Pinpoint the cell where the given text exists, returning its (X, Y) midpoint coordinate. 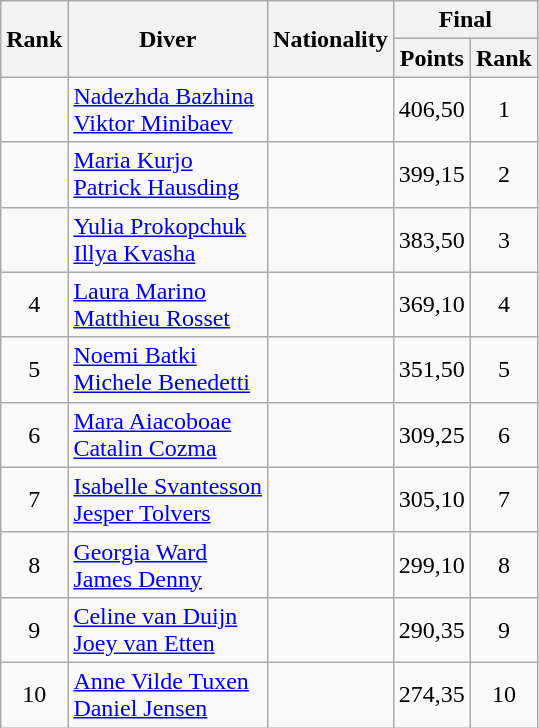
Maria KurjoPatrick Hausding (168, 174)
290,35 (432, 630)
Nadezhda BazhinaViktor Minibaev (168, 110)
Celine van DuijnJoey van Etten (168, 630)
305,10 (432, 500)
Isabelle SvantessonJesper Tolvers (168, 500)
Yulia ProkopchukIllya Kvasha (168, 240)
399,15 (432, 174)
369,10 (432, 304)
274,35 (432, 694)
3 (504, 240)
2 (504, 174)
Laura MarinoMatthieu Rosset (168, 304)
Points (432, 58)
Anne Vilde TuxenDaniel Jensen (168, 694)
Final (465, 20)
383,50 (432, 240)
Georgia WardJames Denny (168, 564)
Mara AiacoboaeCatalin Cozma (168, 434)
1 (504, 110)
351,50 (432, 370)
299,10 (432, 564)
406,50 (432, 110)
Diver (168, 39)
309,25 (432, 434)
Noemi BatkiMichele Benedetti (168, 370)
Nationality (331, 39)
